Search for the cell housing the specified text and yield its [x, y] center coordinate. 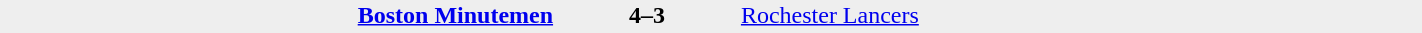
4–3 [648, 15]
Rochester Lancers [910, 15]
Boston Minutemen [384, 15]
